Search for the cell housing the specified text and yield its [x, y] center coordinate. 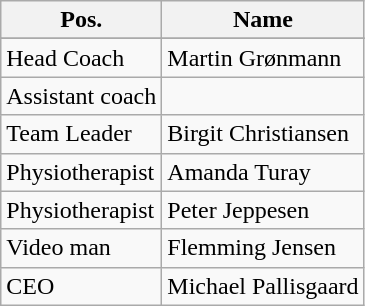
Head Coach [82, 58]
Michael Pallisgaard [263, 286]
Team Leader [82, 134]
Name [263, 20]
Flemming Jensen [263, 248]
Peter Jeppesen [263, 210]
Martin Grønmann [263, 58]
Birgit Christiansen [263, 134]
CEO [82, 286]
Assistant coach [82, 96]
Video man [82, 248]
Pos. [82, 20]
Amanda Turay [263, 172]
